Identify which cell holds the provided text, then report its [x, y] central coordinate. 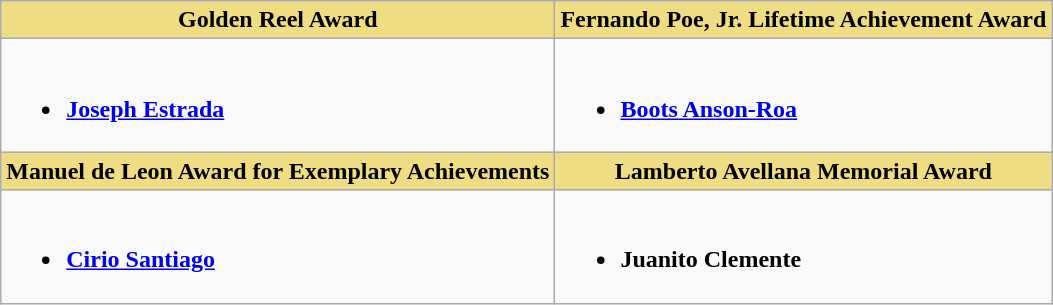
Golden Reel Award [278, 20]
Juanito Clemente [804, 246]
Joseph Estrada [278, 96]
Boots Anson-Roa [804, 96]
Cirio Santiago [278, 246]
Fernando Poe, Jr. Lifetime Achievement Award [804, 20]
Lamberto Avellana Memorial Award [804, 171]
Manuel de Leon Award for Exemplary Achievements [278, 171]
